Provide the [x, y] coordinate of the cell's center where the given text is located.  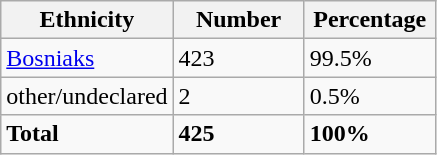
Percentage [370, 20]
Ethnicity [87, 20]
425 [238, 134]
0.5% [370, 96]
other/undeclared [87, 96]
423 [238, 58]
Total [87, 134]
2 [238, 96]
99.5% [370, 58]
Bosniaks [87, 58]
Number [238, 20]
100% [370, 134]
